Extract the (x, y) coordinate from the center of the cell holding the provided text.  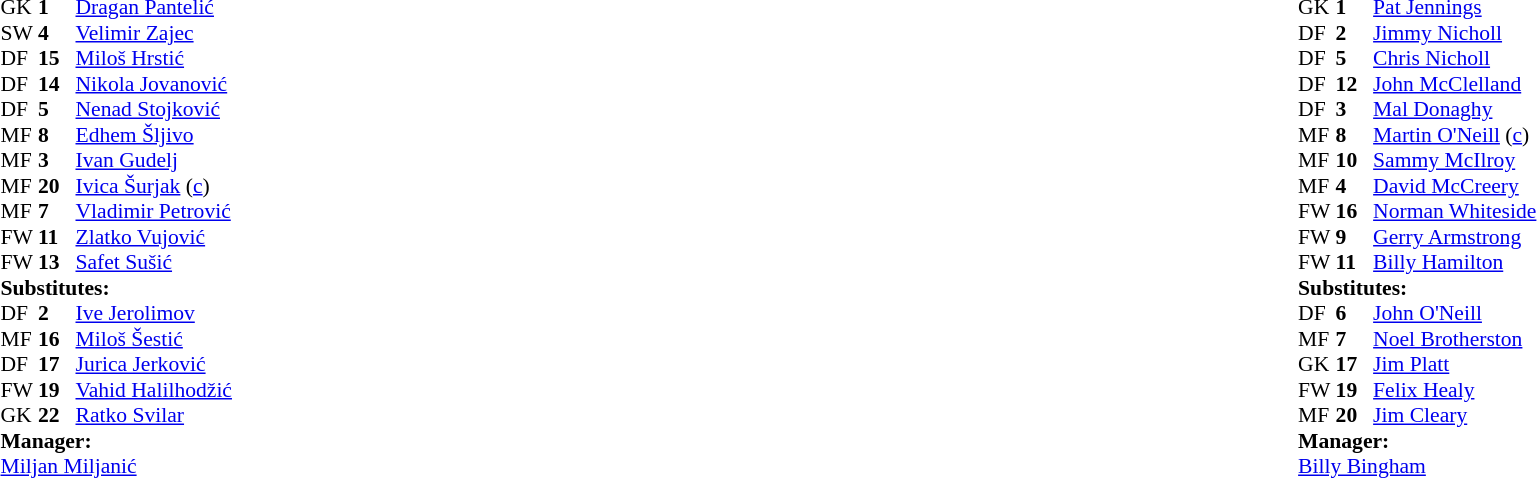
Vladimir Petrović (154, 211)
9 (1355, 237)
10 (1355, 161)
14 (57, 84)
Noel Brotherston (1454, 339)
Jim Cleary (1454, 415)
John O'Neill (1454, 313)
Safet Sušić (154, 263)
12 (1355, 84)
Velimir Zajec (154, 33)
Martin O'Neill (c) (1454, 135)
13 (57, 263)
22 (57, 415)
Mal Donaghy (1454, 109)
Gerry Armstrong (1454, 237)
Jim Platt (1454, 365)
Vahid Halilhodžić (154, 390)
Nikola Jovanović (154, 84)
Miloš Šestić (154, 339)
15 (57, 59)
David McCreery (1454, 186)
Zlatko Vujović (154, 237)
Jimmy Nicholl (1454, 33)
Ivica Šurjak (c) (154, 186)
Felix Healy (1454, 390)
Ive Jerolimov (154, 313)
Edhem Šljivo (154, 135)
Nenad Stojković (154, 109)
Ivan Gudelj (154, 161)
Sammy McIlroy (1454, 161)
Jurica Jerković (154, 365)
Miloš Hrstić (154, 59)
SW (19, 33)
John McClelland (1454, 84)
6 (1355, 313)
Chris Nicholl (1454, 59)
Billy Hamilton (1454, 263)
Ratko Svilar (154, 415)
Norman Whiteside (1454, 211)
